Pinpoint the cell where the given text exists, returning its (X, Y) midpoint coordinate. 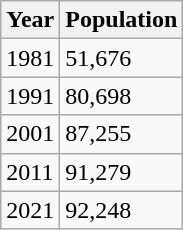
2021 (30, 210)
51,676 (122, 58)
87,255 (122, 134)
2001 (30, 134)
1991 (30, 96)
2011 (30, 172)
Year (30, 20)
80,698 (122, 96)
91,279 (122, 172)
Population (122, 20)
92,248 (122, 210)
1981 (30, 58)
